Identify which cell holds the provided text, then report its [x, y] central coordinate. 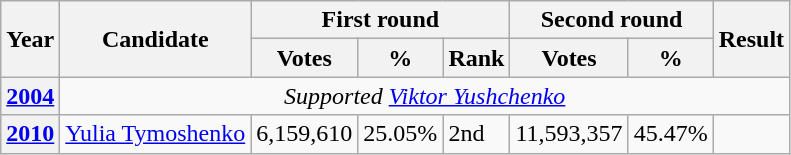
45.47% [670, 134]
First round [380, 20]
2nd [476, 134]
Supported Viktor Yushchenko [425, 96]
2010 [30, 134]
Candidate [156, 39]
Yulia Tymoshenko [156, 134]
25.05% [400, 134]
Second round [612, 20]
6,159,610 [304, 134]
Rank [476, 58]
Result [751, 39]
11,593,357 [569, 134]
2004 [30, 96]
Year [30, 39]
